Find where the given text appears and provide that cell's center as (X, Y) coordinate. 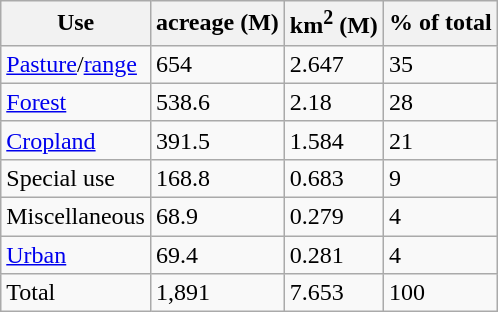
9 (440, 178)
21 (440, 140)
1,891 (217, 293)
Urban (76, 255)
Pasture/range (76, 64)
Special use (76, 178)
1.584 (334, 140)
acreage (M) (217, 24)
km2 (M) (334, 24)
538.6 (217, 102)
69.4 (217, 255)
35 (440, 64)
391.5 (217, 140)
Use (76, 24)
0.279 (334, 217)
100 (440, 293)
7.653 (334, 293)
68.9 (217, 217)
654 (217, 64)
% of total (440, 24)
0.281 (334, 255)
168.8 (217, 178)
2.647 (334, 64)
Cropland (76, 140)
28 (440, 102)
Miscellaneous (76, 217)
0.683 (334, 178)
2.18 (334, 102)
Forest (76, 102)
Total (76, 293)
